Find where the given text appears and provide that cell's center as [X, Y] coordinate. 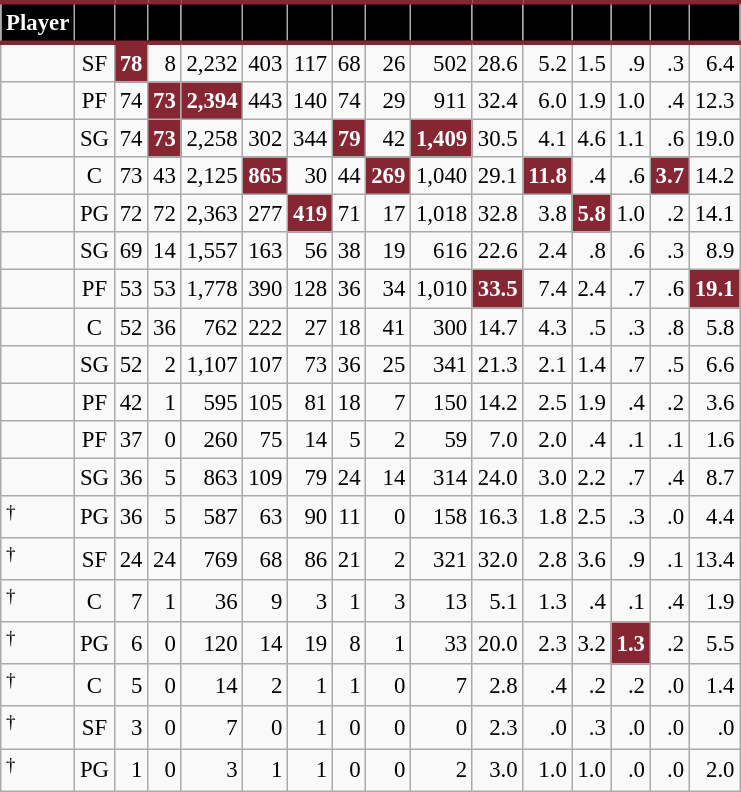
2,258 [212, 139]
14.1 [714, 214]
443 [266, 101]
24.0 [497, 477]
5.2 [548, 62]
2.2 [592, 477]
863 [212, 477]
63 [266, 517]
2,125 [212, 176]
2,363 [212, 214]
1.1 [630, 139]
163 [266, 251]
1,409 [442, 139]
105 [266, 402]
86 [310, 559]
11 [348, 517]
302 [266, 139]
107 [266, 364]
2,232 [212, 62]
1,778 [212, 289]
7.0 [497, 439]
1,107 [212, 364]
90 [310, 517]
1,557 [212, 251]
5.5 [714, 643]
260 [212, 439]
587 [212, 517]
71 [348, 214]
7.4 [548, 289]
150 [442, 402]
29 [388, 101]
128 [310, 289]
28.6 [497, 62]
300 [442, 327]
120 [212, 643]
22.6 [497, 251]
78 [130, 62]
38 [348, 251]
21 [348, 559]
269 [388, 176]
277 [266, 214]
616 [442, 251]
43 [164, 176]
117 [310, 62]
419 [310, 214]
32.8 [497, 214]
5.1 [497, 601]
3.7 [670, 176]
25 [388, 364]
32.4 [497, 101]
341 [442, 364]
13 [442, 601]
1.8 [548, 517]
30.5 [497, 139]
865 [266, 176]
32.0 [497, 559]
1,040 [442, 176]
27 [310, 327]
403 [266, 62]
33 [442, 643]
321 [442, 559]
33.5 [497, 289]
1.6 [714, 439]
1,010 [442, 289]
595 [212, 402]
158 [442, 517]
69 [130, 251]
34 [388, 289]
29.1 [497, 176]
9 [266, 601]
17 [388, 214]
19.1 [714, 289]
26 [388, 62]
44 [348, 176]
6.6 [714, 364]
3.2 [592, 643]
6 [130, 643]
12.3 [714, 101]
8.7 [714, 477]
4.6 [592, 139]
502 [442, 62]
56 [310, 251]
2.1 [548, 364]
16.3 [497, 517]
911 [442, 101]
3.8 [548, 214]
4.3 [548, 327]
4.1 [548, 139]
30 [310, 176]
41 [388, 327]
81 [310, 402]
762 [212, 327]
1,018 [442, 214]
19.0 [714, 139]
2,394 [212, 101]
14.7 [497, 327]
75 [266, 439]
8.9 [714, 251]
13.4 [714, 559]
6.0 [548, 101]
4.4 [714, 517]
Player [38, 22]
6.4 [714, 62]
109 [266, 477]
390 [266, 289]
1.5 [592, 62]
314 [442, 477]
769 [212, 559]
11.8 [548, 176]
344 [310, 139]
222 [266, 327]
59 [442, 439]
20.0 [497, 643]
140 [310, 101]
21.3 [497, 364]
37 [130, 439]
